Scan for the cell matching the given text and deliver its [X, Y] coordinate at center. 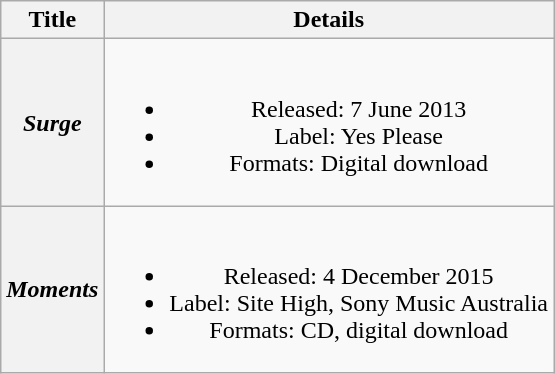
Released: 4 December 2015Label: Site High, Sony Music AustraliaFormats: CD, digital download [329, 290]
Details [329, 20]
Released: 7 June 2013Label: Yes PleaseFormats: Digital download [329, 122]
Moments [52, 290]
Title [52, 20]
Surge [52, 122]
